Search for the cell housing the specified text and yield its [X, Y] center coordinate. 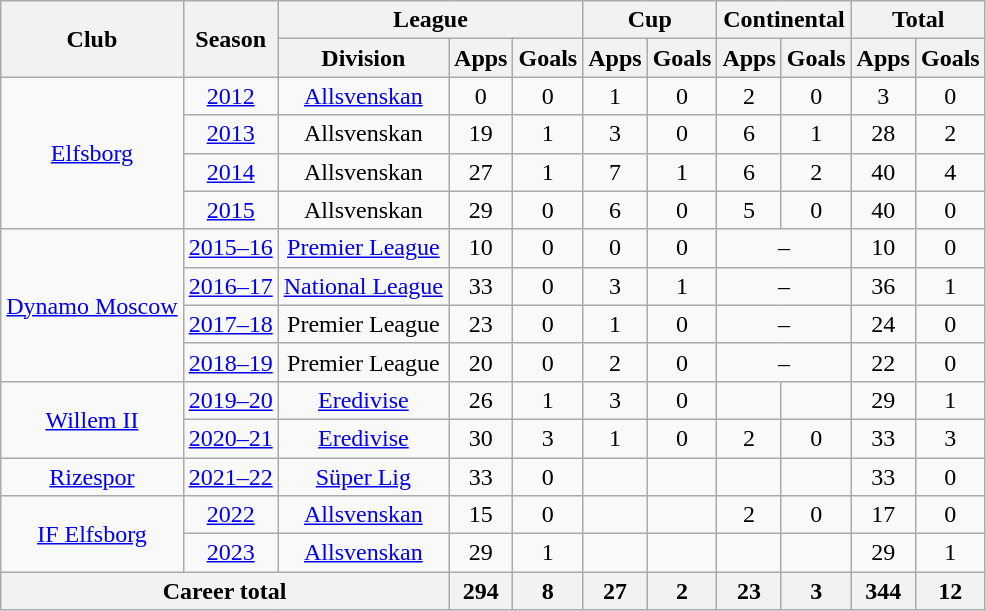
2020–21 [230, 438]
17 [883, 515]
Career total [225, 591]
36 [883, 286]
League [430, 20]
2016–17 [230, 286]
2014 [230, 172]
294 [481, 591]
Club [92, 39]
12 [950, 591]
7 [615, 172]
28 [883, 134]
24 [883, 324]
5 [749, 210]
4 [950, 172]
2012 [230, 96]
National League [363, 286]
Rizespor [92, 477]
26 [481, 400]
2018–19 [230, 362]
Dynamo Moscow [92, 305]
2021–22 [230, 477]
20 [481, 362]
2015 [230, 210]
2023 [230, 553]
22 [883, 362]
Total [918, 20]
2022 [230, 515]
344 [883, 591]
Elfsborg [92, 153]
2017–18 [230, 324]
Süper Lig [363, 477]
30 [481, 438]
Cup [650, 20]
2015–16 [230, 248]
2019–20 [230, 400]
8 [548, 591]
15 [481, 515]
Division [363, 58]
Willem II [92, 419]
IF Elfsborg [92, 534]
Continental [784, 20]
19 [481, 134]
2013 [230, 134]
Season [230, 39]
